Locate the cell with the specified text and output its [X, Y] center coordinate. 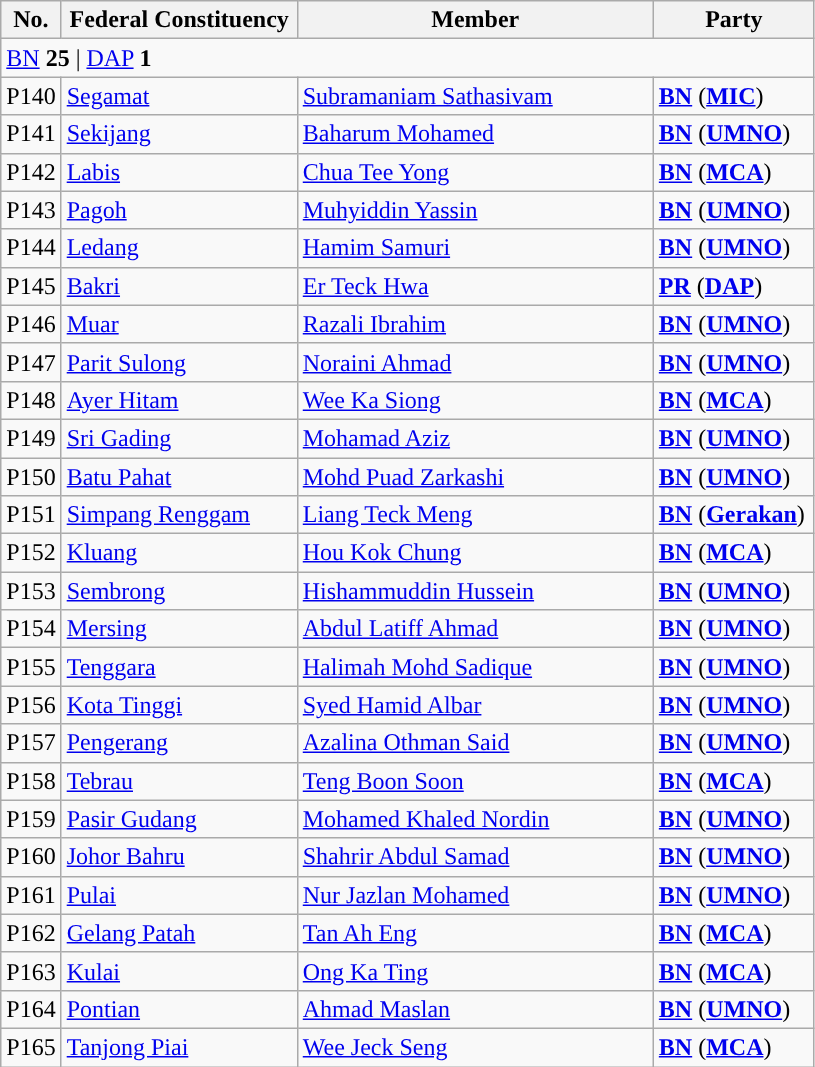
PR (DAP) [734, 286]
Batu Pahat [179, 477]
P153 [31, 591]
Ledang [179, 248]
Kluang [179, 553]
P143 [31, 210]
Hishammuddin Hussein [475, 591]
Tenggara [179, 667]
Tan Ah Eng [475, 933]
Ayer Hitam [179, 400]
Pengerang [179, 743]
P147 [31, 362]
P152 [31, 553]
Mohamed Khaled Nordin [475, 819]
Halimah Mohd Sadique [475, 667]
BN 25 | DAP 1 [408, 58]
Subramaniam Sathasivam [475, 96]
P149 [31, 438]
P161 [31, 895]
Pulai [179, 895]
P156 [31, 705]
P160 [31, 857]
Tanjong Piai [179, 1047]
Kota Tinggi [179, 705]
BN (Gerakan) [734, 515]
Federal Constituency [179, 20]
Kulai [179, 971]
P154 [31, 629]
Hou Kok Chung [475, 553]
Ahmad Maslan [475, 1009]
Chua Tee Yong [475, 172]
Simpang Renggam [179, 515]
BN (MIC) [734, 96]
Baharum Mohamed [475, 134]
P142 [31, 172]
P157 [31, 743]
P162 [31, 933]
Party [734, 20]
P145 [31, 286]
P165 [31, 1047]
Mersing [179, 629]
Wee Jeck Seng [475, 1047]
Pagoh [179, 210]
Labis [179, 172]
Er Teck Hwa [475, 286]
Sekijang [179, 134]
Hamim Samuri [475, 248]
P158 [31, 781]
P155 [31, 667]
Ong Ka Ting [475, 971]
P148 [31, 400]
Nur Jazlan Mohamed [475, 895]
Azalina Othman Said [475, 743]
P146 [31, 324]
Razali Ibrahim [475, 324]
Pontian [179, 1009]
No. [31, 20]
Syed Hamid Albar [475, 705]
Johor Bahru [179, 857]
Wee Ka Siong [475, 400]
Tebrau [179, 781]
Segamat [179, 96]
Abdul Latiff Ahmad [475, 629]
Member [475, 20]
Mohamad Aziz [475, 438]
Gelang Patah [179, 933]
Pasir Gudang [179, 819]
Mohd Puad Zarkashi [475, 477]
Sembrong [179, 591]
Shahrir Abdul Samad [475, 857]
P144 [31, 248]
Noraini Ahmad [475, 362]
P140 [31, 96]
Sri Gading [179, 438]
Teng Boon Soon [475, 781]
Muar [179, 324]
P150 [31, 477]
Liang Teck Meng [475, 515]
P159 [31, 819]
P163 [31, 971]
Muhyiddin Yassin [475, 210]
Parit Sulong [179, 362]
Bakri [179, 286]
P151 [31, 515]
P141 [31, 134]
P164 [31, 1009]
